Search for the cell housing the specified text and yield its [x, y] center coordinate. 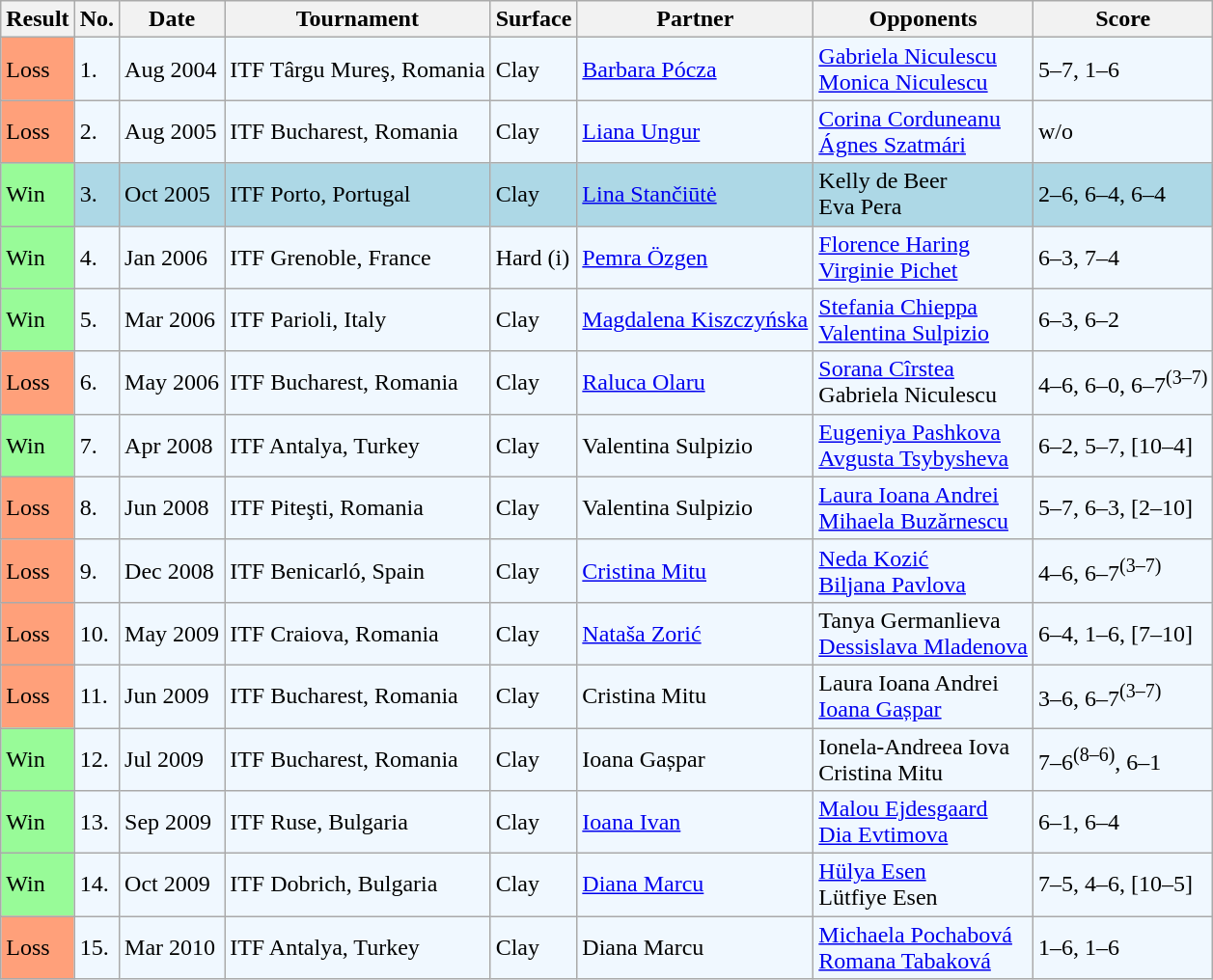
14. [96, 885]
Eugeniya Pashkova Avgusta Tsybysheva [924, 446]
Neda Kozić Biljana Pavlova [924, 571]
6–3, 7–4 [1122, 257]
Ioana Gașpar [695, 758]
ITF Piteşti, Romania [357, 507]
Score [1122, 19]
Oct 2009 [172, 885]
Sorana Cîrstea Gabriela Niculescu [924, 382]
Florence Haring Virginie Pichet [924, 257]
3–6, 6–7(3–7) [1122, 696]
Lina Stančiūtė [695, 195]
ITF Craiova, Romania [357, 633]
Corina Corduneanu Ágnes Szatmári [924, 131]
ITF Ruse, Bulgaria [357, 822]
5–7, 6–3, [2–10] [1122, 507]
4. [96, 257]
ITF Târgu Mureş, Romania [357, 69]
Pemra Özgen [695, 257]
6–2, 5–7, [10–4] [1122, 446]
6–1, 6–4 [1122, 822]
12. [96, 758]
ITF Grenoble, France [357, 257]
8. [96, 507]
Aug 2004 [172, 69]
5–7, 1–6 [1122, 69]
15. [96, 947]
Opponents [924, 19]
13. [96, 822]
Aug 2005 [172, 131]
Dec 2008 [172, 571]
Surface [534, 19]
Hülya Esen Lütfiye Esen [924, 885]
6–3, 6–2 [1122, 320]
Laura Ioana Andrei Mihaela Buzărnescu [924, 507]
Nataša Zorić [695, 633]
Jan 2006 [172, 257]
Mar 2010 [172, 947]
Liana Ungur [695, 131]
5. [96, 320]
Barbara Pócza [695, 69]
Michaela Pochabová Romana Tabaková [924, 947]
11. [96, 696]
6. [96, 382]
1. [96, 69]
Malou Ejdesgaard Dia Evtimova [924, 822]
2–6, 6–4, 6–4 [1122, 195]
ITF Parioli, Italy [357, 320]
Apr 2008 [172, 446]
Mar 2006 [172, 320]
May 2006 [172, 382]
Ioana Ivan [695, 822]
ITF Porto, Portugal [357, 195]
1–6, 1–6 [1122, 947]
7–6(8–6), 6–1 [1122, 758]
Tanya Germanlieva Dessislava Mladenova [924, 633]
Laura Ioana Andrei Ioana Gașpar [924, 696]
Partner [695, 19]
No. [96, 19]
Date [172, 19]
9. [96, 571]
Jun 2008 [172, 507]
Result [38, 19]
4–6, 6–7(3–7) [1122, 571]
Jun 2009 [172, 696]
Stefania Chieppa Valentina Sulpizio [924, 320]
w/o [1122, 131]
7–5, 4–6, [10–5] [1122, 885]
6–4, 1–6, [7–10] [1122, 633]
Ionela-Andreea Iova Cristina Mitu [924, 758]
Jul 2009 [172, 758]
3. [96, 195]
Hard (i) [534, 257]
May 2009 [172, 633]
Kelly de Beer Eva Pera [924, 195]
2. [96, 131]
Raluca Olaru [695, 382]
Sep 2009 [172, 822]
Oct 2005 [172, 195]
ITF Dobrich, Bulgaria [357, 885]
4–6, 6–0, 6–7(3–7) [1122, 382]
Tournament [357, 19]
7. [96, 446]
Gabriela Niculescu Monica Niculescu [924, 69]
Magdalena Kiszczyńska [695, 320]
10. [96, 633]
ITF Benicarló, Spain [357, 571]
